Identify which cell holds the provided text, then report its [X, Y] central coordinate. 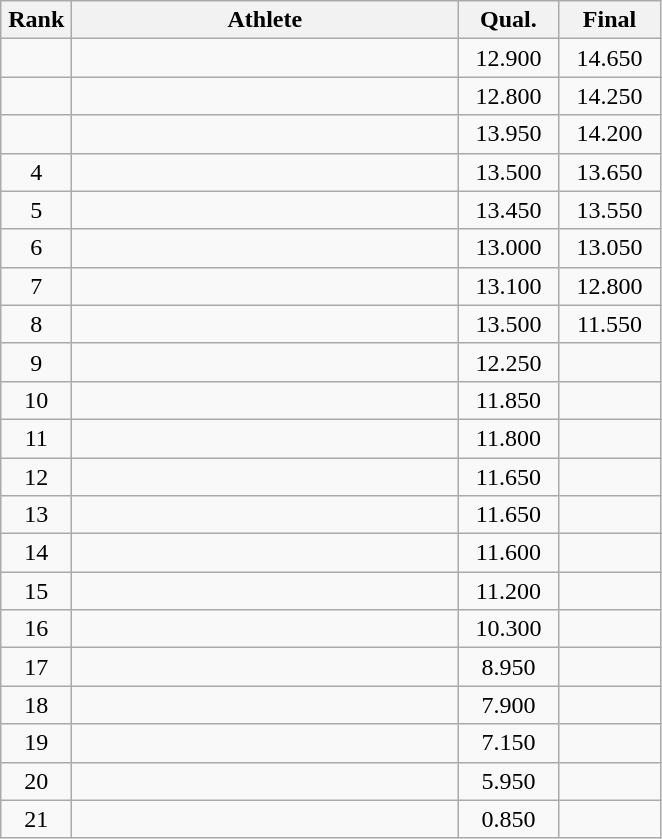
13.950 [508, 134]
20 [36, 781]
11 [36, 438]
13 [36, 515]
5 [36, 210]
7.150 [508, 743]
13.050 [610, 248]
11.850 [508, 400]
6 [36, 248]
Athlete [265, 20]
11.800 [508, 438]
14.200 [610, 134]
0.850 [508, 819]
11.600 [508, 553]
12.900 [508, 58]
13.450 [508, 210]
5.950 [508, 781]
13.550 [610, 210]
12.250 [508, 362]
19 [36, 743]
18 [36, 705]
Qual. [508, 20]
17 [36, 667]
Rank [36, 20]
14.250 [610, 96]
9 [36, 362]
11.550 [610, 324]
12 [36, 477]
Final [610, 20]
14 [36, 553]
15 [36, 591]
7 [36, 286]
13.000 [508, 248]
4 [36, 172]
13.650 [610, 172]
10 [36, 400]
16 [36, 629]
14.650 [610, 58]
21 [36, 819]
11.200 [508, 591]
8.950 [508, 667]
8 [36, 324]
13.100 [508, 286]
10.300 [508, 629]
7.900 [508, 705]
